Extract the (X, Y) coordinate from the center of the cell holding the provided text.  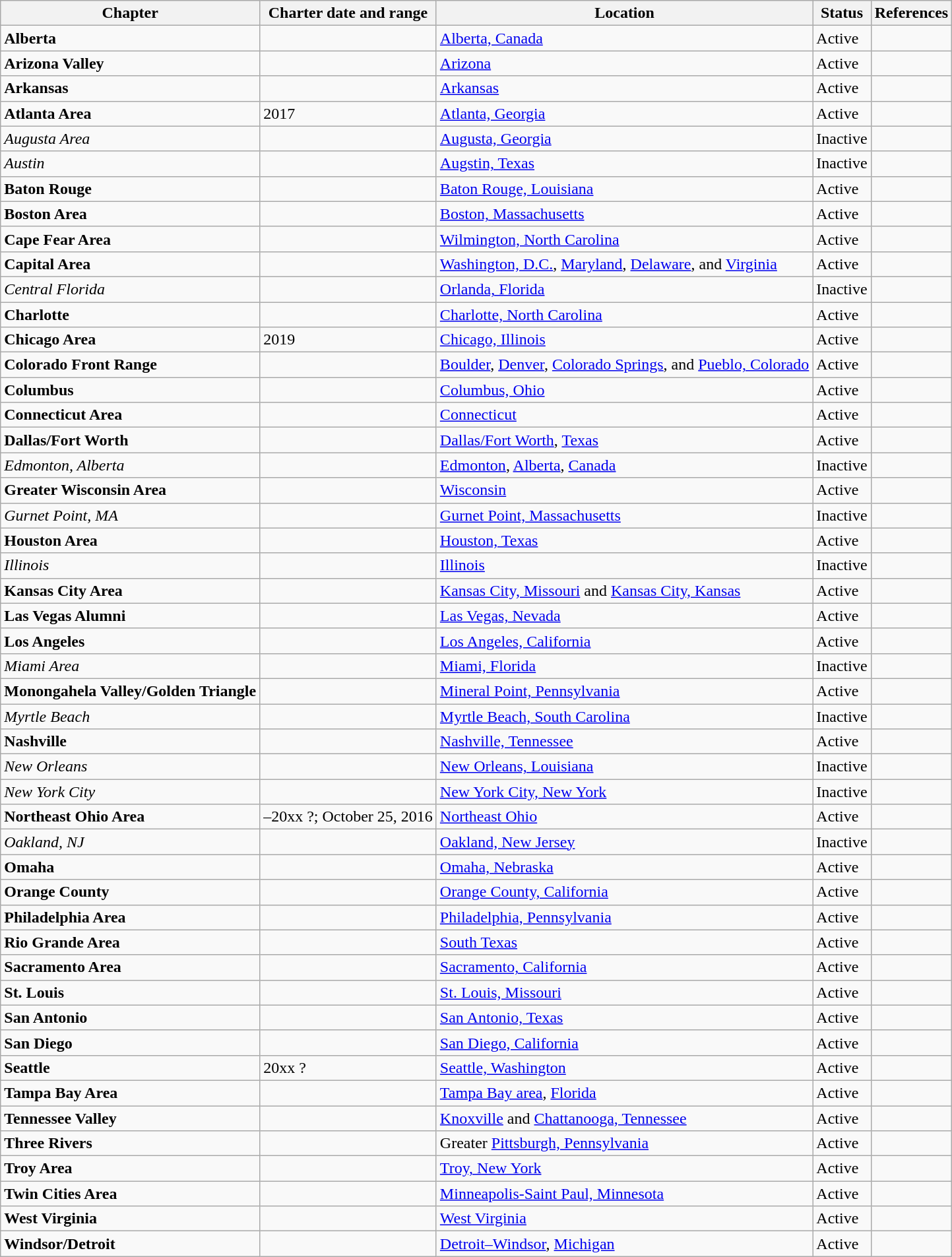
Orange County, California (624, 892)
New Orleans (131, 767)
New York City, New York (624, 792)
Kansas City, Missouri and Kansas City, Kansas (624, 591)
Augusta Area (131, 139)
St. Louis, Missouri (624, 992)
Troy Area (131, 1169)
Connecticut Area (131, 415)
Gurnet Point, Massachusetts (624, 515)
San Antonio, Texas (624, 1017)
Northeast Ohio Area (131, 817)
Arizona (624, 63)
2019 (348, 340)
New Orleans, Louisiana (624, 767)
20xx ? (348, 1068)
Knoxville and Chattanooga, Tennessee (624, 1118)
Boston, Massachusetts (624, 214)
Oakland, NJ (131, 842)
New York City (131, 792)
Seattle (131, 1068)
Sacramento, California (624, 967)
Chicago Area (131, 340)
Myrtle Beach (131, 716)
–20xx ?; October 25, 2016 (348, 817)
Northeast Ohio (624, 817)
Gurnet Point, MA (131, 515)
Central Florida (131, 289)
Philadelphia, Pennsylvania (624, 917)
Minneapolis-Saint Paul, Minnesota (624, 1194)
Omaha, Nebraska (624, 867)
Miami, Florida (624, 666)
Augusta, Georgia (624, 139)
Boston Area (131, 214)
Augstin, Texas (624, 164)
Kansas City Area (131, 591)
Columbus (131, 390)
Orange County (131, 892)
Washington, D.C., Maryland, Delaware, and Virginia (624, 264)
Tampa Bay Area (131, 1093)
San Diego (131, 1043)
Philadelphia Area (131, 917)
Miami Area (131, 666)
Wilmington, North Carolina (624, 239)
Las Vegas Alumni (131, 616)
Rio Grande Area (131, 942)
San Diego, California (624, 1043)
Detroit–Windsor, Michigan (624, 1244)
Tampa Bay area, Florida (624, 1093)
Three Rivers (131, 1144)
Los Angeles (131, 641)
St. Louis (131, 992)
Tennessee Valley (131, 1118)
Twin Cities Area (131, 1194)
Sacramento Area (131, 967)
Status (842, 13)
Houston, Texas (624, 540)
Baton Rouge (131, 189)
Troy, New York (624, 1169)
Chapter (131, 13)
Atlanta, Georgia (624, 113)
Baton Rouge, Louisiana (624, 189)
Cape Fear Area (131, 239)
Seattle, Washington (624, 1068)
Alberta (131, 38)
South Texas (624, 942)
Myrtle Beach, South Carolina (624, 716)
Las Vegas, Nevada (624, 616)
Edmonton, Alberta, Canada (624, 465)
Nashville (131, 742)
Dallas/Fort Worth (131, 440)
Houston Area (131, 540)
2017 (348, 113)
Greater Wisconsin Area (131, 490)
References (912, 13)
Edmonton, Alberta (131, 465)
Monongahela Valley/Golden Triangle (131, 691)
Charter date and range (348, 13)
Oakland, New Jersey (624, 842)
Nashville, Tennessee (624, 742)
Chicago, Illinois (624, 340)
Capital Area (131, 264)
Colorado Front Range (131, 365)
San Antonio (131, 1017)
Windsor/Detroit (131, 1244)
Columbus, Ohio (624, 390)
Mineral Point, Pennsylvania (624, 691)
Omaha (131, 867)
Charlotte (131, 315)
Location (624, 13)
Austin (131, 164)
Orlanda, Florida (624, 289)
Atlanta Area (131, 113)
Connecticut (624, 415)
Greater Pittsburgh, Pennsylvania (624, 1144)
Alberta, Canada (624, 38)
Los Angeles, California (624, 641)
Boulder, Denver, Colorado Springs, and Pueblo, Colorado (624, 365)
Charlotte, North Carolina (624, 315)
Wisconsin (624, 490)
Arizona Valley (131, 63)
Dallas/Fort Worth, Texas (624, 440)
